Scan for the cell matching the given text and deliver its (x, y) coordinate at center. 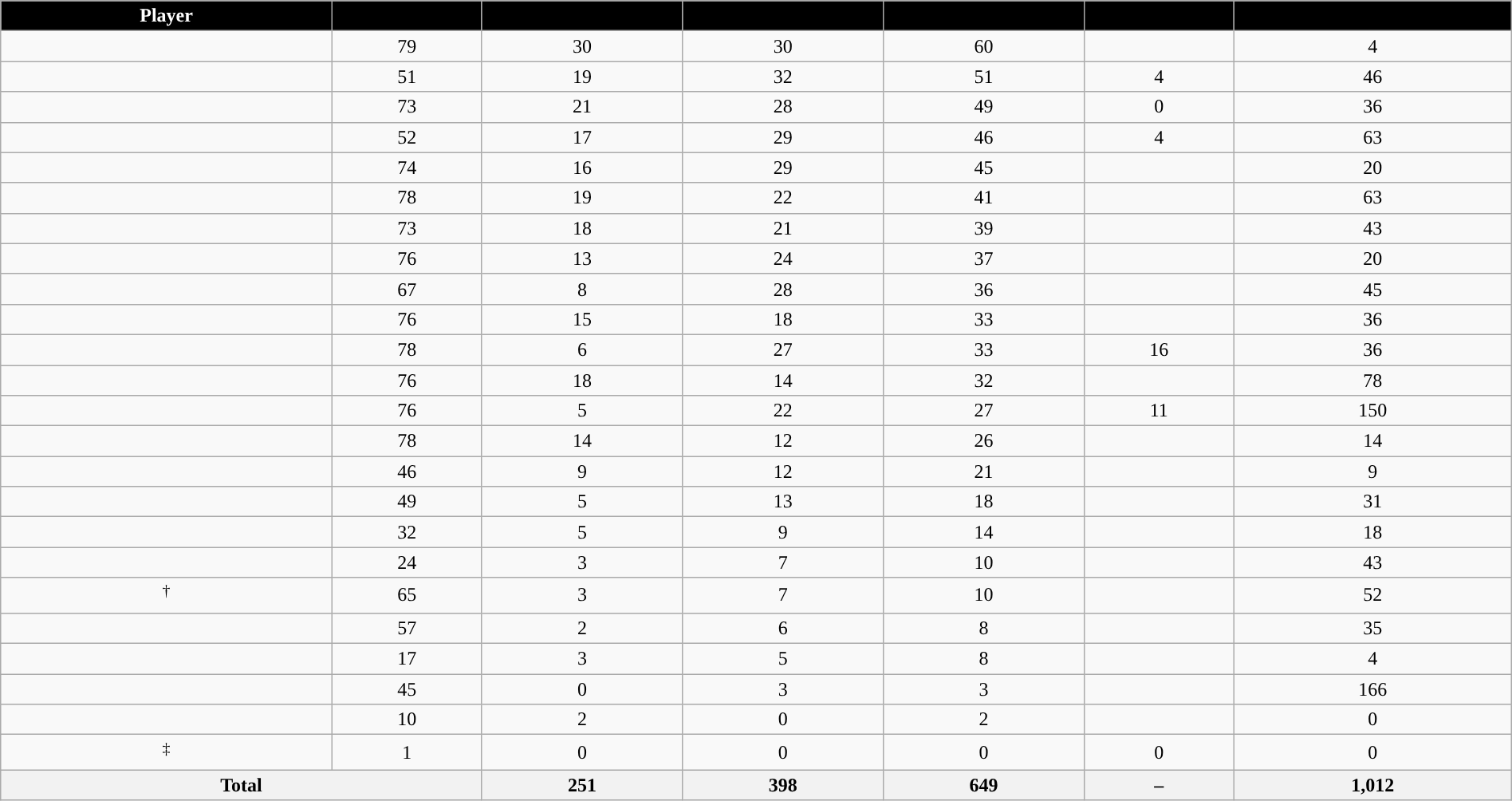
60 (984, 46)
251 (582, 785)
1,012 (1372, 785)
‡ (167, 753)
35 (1372, 628)
Total (241, 785)
– (1159, 785)
67 (407, 289)
† (167, 595)
15 (582, 319)
65 (407, 595)
166 (1372, 689)
11 (1159, 411)
150 (1372, 411)
37 (984, 258)
31 (1372, 502)
79 (407, 46)
Player (167, 16)
1 (407, 753)
398 (783, 785)
26 (984, 441)
74 (407, 168)
39 (984, 228)
41 (984, 198)
649 (984, 785)
57 (407, 628)
